Identify which cell holds the provided text, then report its [X, Y] central coordinate. 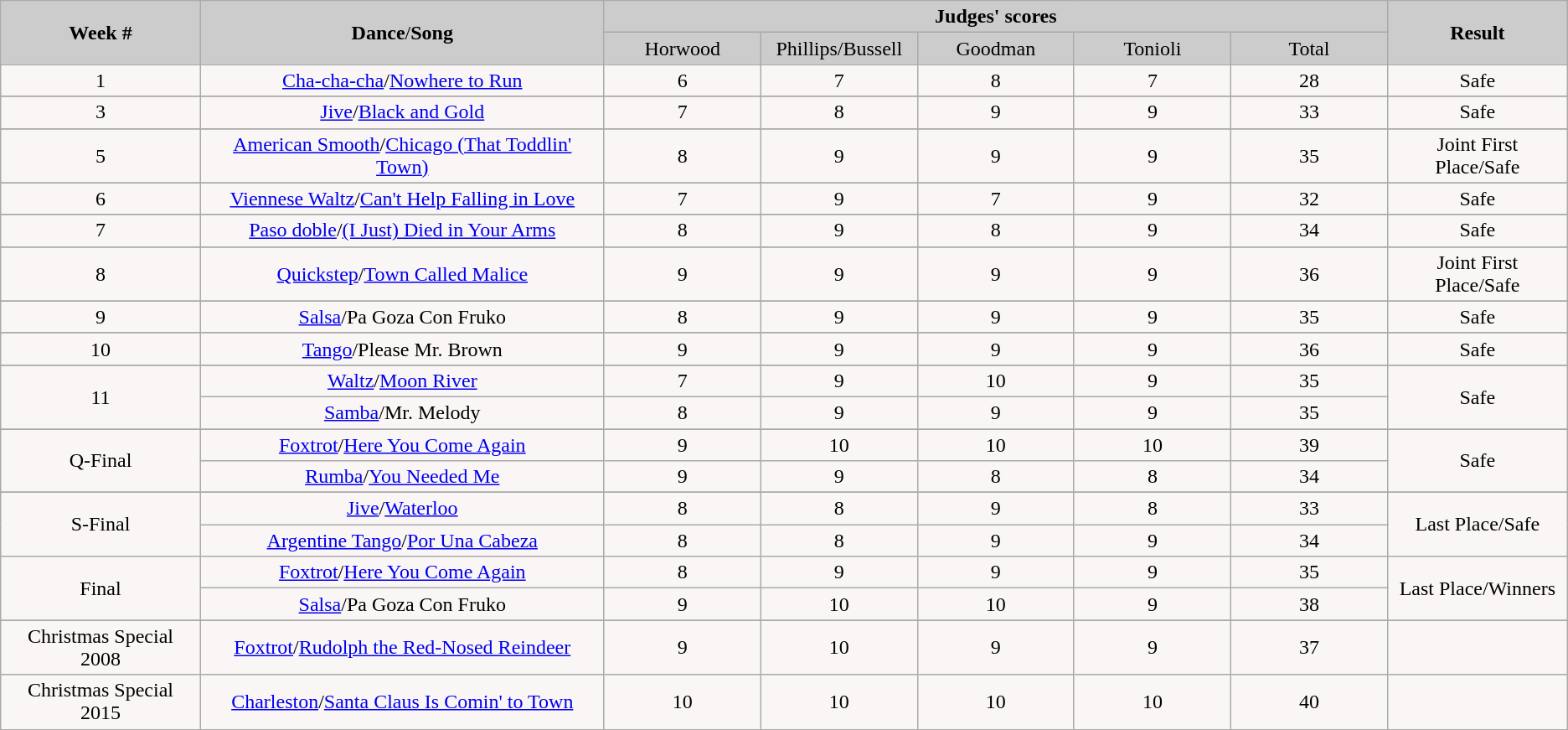
Christmas Special 2008 [101, 647]
Viennese Waltz/Can't Help Falling in Love [402, 199]
Dance/Song [402, 33]
S-Final [101, 525]
11 [101, 396]
Judges' scores [995, 17]
Total [1308, 49]
Argentine Tango/Por Una Cabeza [402, 541]
Tonioli [1153, 49]
Jive/Waterloo [402, 509]
1 [101, 80]
28 [1308, 80]
5 [101, 156]
Last Place/Winners [1478, 588]
Result [1478, 33]
Christmas Special 2015 [101, 702]
38 [1308, 604]
39 [1308, 445]
Last Place/Safe [1478, 525]
40 [1308, 702]
Quickstep/Town Called Malice [402, 273]
American Smooth/Chicago (That Toddlin' Town) [402, 156]
3 [101, 112]
32 [1308, 199]
Week # [101, 33]
Tango/Please Mr. Brown [402, 349]
37 [1308, 647]
Jive/Black and Gold [402, 112]
Charleston/Santa Claus Is Comin' to Town [402, 702]
Paso doble/(I Just) Died in Your Arms [402, 230]
Rumba/You Needed Me [402, 477]
Waltz/Moon River [402, 381]
Final [101, 588]
Foxtrot/Rudolph the Red-Nosed Reindeer [402, 647]
Goodman [995, 49]
Horwood [682, 49]
Samba/Mr. Melody [402, 412]
Cha-cha-cha/Nowhere to Run [402, 80]
Q-Final [101, 461]
Phillips/Bussell [839, 49]
